Pinpoint the cell where the given text exists, returning its (X, Y) midpoint coordinate. 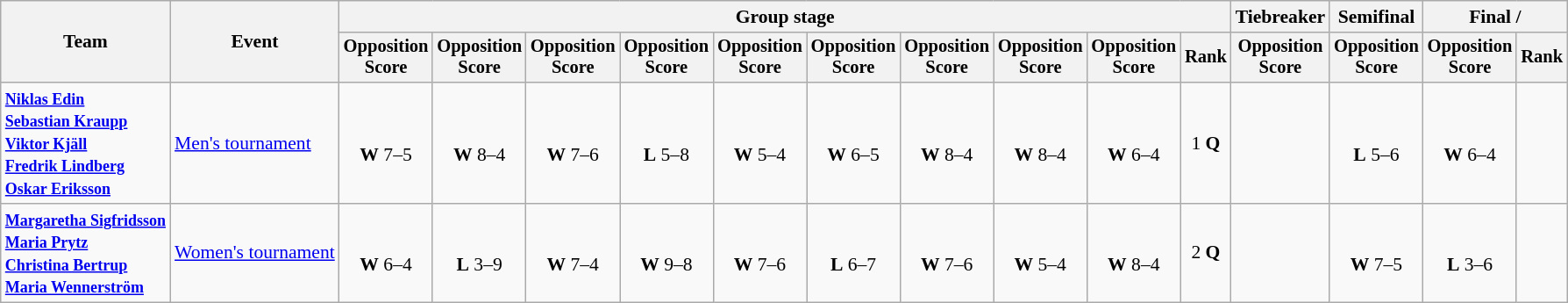
L 3–6 (1470, 253)
Group stage (786, 17)
W 9–8 (666, 253)
L 5–8 (666, 143)
Event (254, 42)
1 Q (1206, 143)
Men's tournament (254, 143)
Tiebreaker (1280, 17)
Semifinal (1377, 17)
L 3–9 (479, 253)
L 6–7 (854, 253)
Niklas EdinSebastian KrauppViktor KjällFredrik LindbergOskar Eriksson (86, 143)
W 6–5 (854, 143)
Final / (1495, 17)
W 7–4 (574, 253)
Team (86, 42)
Margaretha SigfridssonMaria PrytzChristina BertrupMaria Wennerström (86, 253)
L 5–6 (1377, 143)
2 Q (1206, 253)
Women's tournament (254, 253)
